Determine the [x, y] coordinate at the center of the cell enclosing the given text.  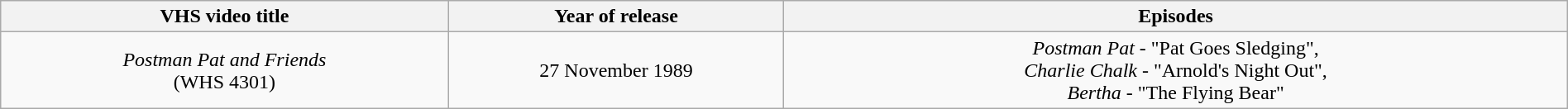
Year of release [616, 17]
VHS video title [225, 17]
27 November 1989 [616, 70]
Postman Pat and Friends(WHS 4301) [225, 70]
Postman Pat - "Pat Goes Sledging",Charlie Chalk - "Arnold's Night Out",Bertha - "The Flying Bear" [1176, 70]
Episodes [1176, 17]
